Find where the given text appears and provide that cell's center as [x, y] coordinate. 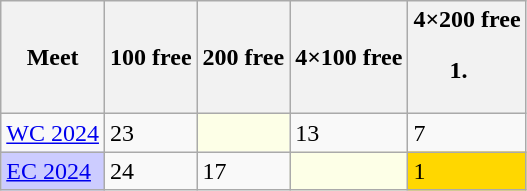
EC 2024 [53, 171]
4×200 free [467, 58]
13 [349, 133]
23 [150, 133]
200 free [244, 58]
7 [467, 133]
Meet [53, 58]
24 [150, 171]
17 [244, 171]
WC 2024 [53, 133]
4×100 free [349, 58]
100 free [150, 58]
1 [467, 171]
